For the text-containing cell, return its midpoint in (x, y) coordinate format. 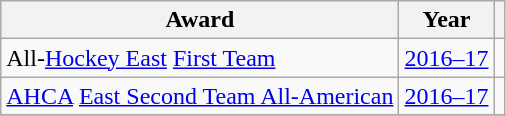
Year (446, 20)
All-Hockey East First Team (200, 58)
AHCA East Second Team All-American (200, 96)
Award (200, 20)
